Search for the cell housing the specified text and yield its [X, Y] center coordinate. 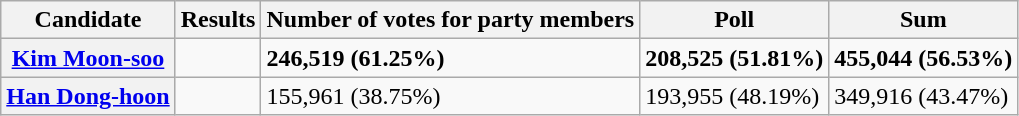
Kim Moon-soo [88, 58]
Sum [924, 20]
246,519 (61.25%) [450, 58]
Results [218, 20]
Poll [734, 20]
Number of votes for party members [450, 20]
155,961 (38.75%) [450, 96]
349,916 (43.47%) [924, 96]
193,955 (48.19%) [734, 96]
208,525 (51.81%) [734, 58]
455,044 (56.53%) [924, 58]
Candidate [88, 20]
Han Dong-hoon [88, 96]
